Determine the (X, Y) coordinate at the center of the cell enclosing the given text.  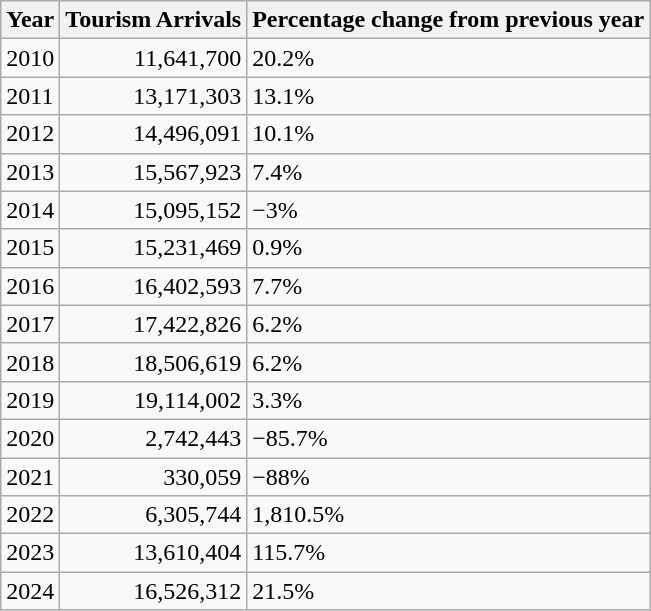
13,171,303 (154, 96)
19,114,002 (154, 400)
2023 (30, 553)
3.3% (448, 400)
0.9% (448, 248)
15,231,469 (154, 248)
−3% (448, 210)
16,402,593 (154, 286)
115.7% (448, 553)
14,496,091 (154, 134)
2014 (30, 210)
Tourism Arrivals (154, 20)
20.2% (448, 58)
−88% (448, 477)
2022 (30, 515)
15,567,923 (154, 172)
21.5% (448, 591)
18,506,619 (154, 362)
13.1% (448, 96)
7.7% (448, 286)
2012 (30, 134)
2019 (30, 400)
16,526,312 (154, 591)
2010 (30, 58)
7.4% (448, 172)
2013 (30, 172)
2017 (30, 324)
1,810.5% (448, 515)
2020 (30, 438)
10.1% (448, 134)
11,641,700 (154, 58)
13,610,404 (154, 553)
2018 (30, 362)
Percentage change from previous year (448, 20)
2016 (30, 286)
17,422,826 (154, 324)
2,742,443 (154, 438)
Year (30, 20)
2021 (30, 477)
2011 (30, 96)
330,059 (154, 477)
2024 (30, 591)
−85.7% (448, 438)
15,095,152 (154, 210)
6,305,744 (154, 515)
2015 (30, 248)
